Provide the [x, y] coordinate of the cell's center where the given text is located.  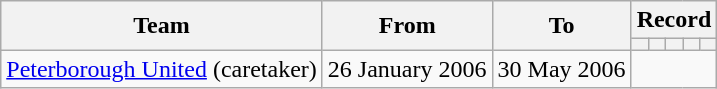
26 January 2006 [407, 69]
Record [674, 20]
30 May 2006 [562, 69]
To [562, 26]
From [407, 26]
Team [162, 26]
Peterborough United (caretaker) [162, 69]
